Provide the [X, Y] coordinate of the cell's center where the given text is located.  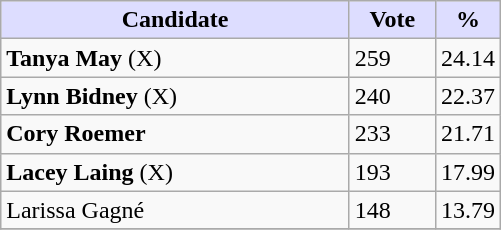
17.99 [468, 172]
148 [392, 210]
Lacey Laing (X) [176, 172]
Cory Roemer [176, 134]
Candidate [176, 20]
% [468, 20]
21.71 [468, 134]
259 [392, 58]
233 [392, 134]
240 [392, 96]
13.79 [468, 210]
Vote [392, 20]
193 [392, 172]
Larissa Gagné [176, 210]
Lynn Bidney (X) [176, 96]
22.37 [468, 96]
Tanya May (X) [176, 58]
24.14 [468, 58]
